From the cell containing the given text, extract its center point as (X, Y) coordinate. 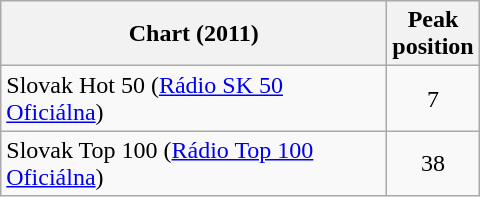
38 (433, 164)
Slovak Top 100 (Rádio Top 100 Oficiálna) (194, 164)
Chart (2011) (194, 34)
7 (433, 98)
Slovak Hot 50 (Rádio SK 50 Oficiálna) (194, 98)
Peakposition (433, 34)
